Pinpoint the cell where the given text exists, returning its [X, Y] midpoint coordinate. 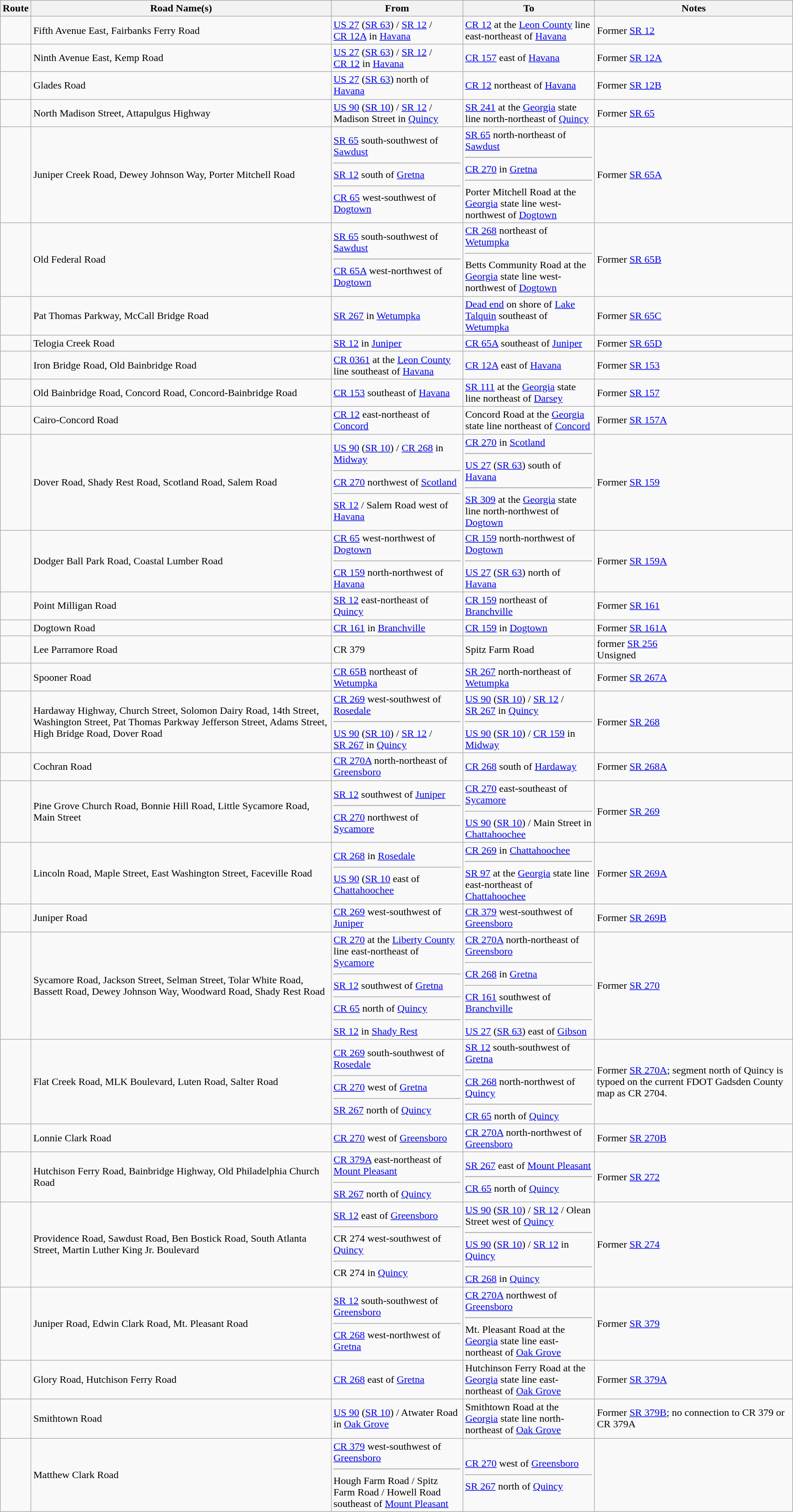
SR 267 north-northeast of Wetumpka [529, 677]
CR 268 south of Hardaway [529, 767]
CR 153 southeast of Havana [397, 392]
Lee Parramore Road [181, 650]
US 27 (SR 63) / SR 12 / CR 12A in Havana [397, 31]
CR 159 northeast of Branchville [529, 606]
SR 12 south-southwest of GreensboroCR 268 west-northwest of Gretna [397, 1323]
Former SR 159 [694, 482]
Former SR 65A [694, 175]
US 90 (SR 10) / SR 12 / Madison Street in Quincy [397, 113]
Lonnie Clark Road [181, 1138]
Former SR 270A; segment north of Quincy is typoed on the current FDOT Gadsden County map as CR 2704. [694, 1082]
Spitz Farm Road [529, 650]
Former SR 269 [694, 811]
Smithtown Road at the Georgia state line north-northeast of Oak Grove [529, 1419]
SR 12 in Juniper [397, 343]
CR 270 east-southeast of SycamoreUS 90 (SR 10) / Main Street in Chattahoochee [529, 811]
SR 111 at the Georgia state line northeast of Darsey [529, 392]
SR 12 east-northeast of Quincy [397, 606]
Ninth Avenue East, Kemp Road [181, 58]
Old Bainbridge Road, Concord Road, Concord-Bainbridge Road [181, 392]
CR 65B northeast of Wetumpka [397, 677]
SR 241 at the Georgia state line north-northeast of Quincy [529, 113]
Former SR 159A [694, 561]
SR 65 south-southwest of SawdustSR 12 south of GretnaCR 65 west-southwest of Dogtown [397, 175]
CR 270 in ScotlandUS 27 (SR 63) south of HavanaSR 309 at the Georgia state line north-northwest of Dogtown [529, 482]
Glades Road [181, 86]
CR 157 east of Havana [529, 58]
Iron Bridge Road, Old Bainbridge Road [181, 365]
US 90 (SR 10) / SR 12 / Olean Street west of QuincyUS 90 (SR 10) / SR 12 in QuincyCR 268 in Quincy [529, 1244]
Former SR 153 [694, 365]
Dead end on shore of Lake Talquin southeast of Wetumpka [529, 316]
SR 12 south-southwest of GretnaCR 268 north-northwest of QuincyCR 65 north of Quincy [529, 1082]
US 90 (SR 10) / SR 12 / SR 267 in QuincyUS 90 (SR 10) / CR 159 in Midway [529, 722]
Former SR 12A [694, 58]
Former SR 65B [694, 259]
Matthew Clark Road [181, 1475]
Old Federal Road [181, 259]
CR 159 in Dogtown [529, 628]
Sycamore Road, Jackson Street, Selman Street, Tolar White Road, Bassett Road, Dewey Johnson Way, Woodward Road, Shady Rest Road [181, 985]
CR 269 in ChattahoocheeSR 97 at the Georgia state line east-northeast of Chattahoochee [529, 873]
Former SR 65C [694, 316]
Dogtown Road [181, 628]
CR 379A east-northeast of Mount PleasantSR 267 north of Quincy [397, 1177]
CR 269 west-southwest of RosedaleUS 90 (SR 10) / SR 12 / SR 267 in Quincy [397, 722]
Lincoln Road, Maple Street, East Washington Street, Faceville Road [181, 873]
From [397, 8]
CR 270 at the Liberty County line east-northeast of SycamoreSR 12 southwest of GretnaCR 65 north of QuincySR 12 in Shady Rest [397, 985]
CR 161 in Branchville [397, 628]
SR 267 in Wetumpka [397, 316]
Dover Road, Shady Rest Road, Scotland Road, Salem Road [181, 482]
CR 12A east of Havana [529, 365]
Former SR 268 [694, 722]
Former SR 161 [694, 606]
CR 270A north-northeast of Greensboro [397, 767]
CR 269 west-southwest of Juniper [397, 918]
To [529, 8]
CR 270A north-northwest of Greensboro [529, 1138]
Former SR 269B [694, 918]
CR 270A north-northeast of GreensboroCR 268 in GretnaCR 161 southwest of BranchvilleUS 27 (SR 63) east of Gibson [529, 985]
Smithtown Road [181, 1419]
CR 65A southeast of Juniper [529, 343]
Former SR 267A [694, 677]
Former SR 269A [694, 873]
Hutchison Ferry Road, Bainbridge Highway, Old Philadelphia Church Road [181, 1177]
Former SR 379A [694, 1380]
Former SR 157 [694, 392]
Point Milligan Road [181, 606]
CR 270 west of GreensboroSR 267 north of Quincy [529, 1475]
former SR 256Unsigned [694, 650]
US 90 (SR 10) / Atwater Road in Oak Grove [397, 1419]
Dodger Ball Park Road, Coastal Lumber Road [181, 561]
Providence Road, Sawdust Road, Ben Bostick Road, South Atlanta Street, Martin Luther King Jr. Boulevard [181, 1244]
Pine Grove Church Road, Bonnie Hill Road, Little Sycamore Road, Main Street [181, 811]
CR 12 at the Leon County line east-northeast of Havana [529, 31]
Notes [694, 8]
Telogia Creek Road [181, 343]
Pat Thomas Parkway, McCall Bridge Road [181, 316]
CR 270A northwest of GreensboroMt. Pleasant Road at the Georgia state line east-northeast of Oak Grove [529, 1323]
Juniper Road, Edwin Clark Road, Mt. Pleasant Road [181, 1323]
Former SR 274 [694, 1244]
CR 12 east-northeast of Concord [397, 420]
SR 267 east of Mount PleasantCR 65 north of Quincy [529, 1177]
Concord Road at the Georgia state line northeast of Concord [529, 420]
Spooner Road [181, 677]
Juniper Road [181, 918]
SR 12 southwest of JuniperCR 270 northwest of Sycamore [397, 811]
CR 0361 at the Leon County line southeast of Havana [397, 365]
Hutchinson Ferry Road at the Georgia state line east-northeast of Oak Grove [529, 1380]
Former SR 272 [694, 1177]
Former SR 12B [694, 86]
Former SR 12 [694, 31]
Former SR 379B; no connection to CR 379 or CR 379A [694, 1419]
CR 268 in RosedaleUS 90 (SR 10 east of Chattahoochee [397, 873]
Former SR 161A [694, 628]
Juniper Creek Road, Dewey Johnson Way, Porter Mitchell Road [181, 175]
US 90 (SR 10) / CR 268 in MidwayCR 270 northwest of ScotlandSR 12 / Salem Road west of Havana [397, 482]
SR 65 south-southwest of SawdustCR 65A west-northwest of Dogtown [397, 259]
Glory Road, Hutchison Ferry Road [181, 1380]
SR 65 north-northeast of SawdustCR 270 in GretnaPorter Mitchell Road at the Georgia state line west-northwest of Dogtown [529, 175]
Cairo-Concord Road [181, 420]
North Madison Street, Attapulgus Highway [181, 113]
CR 65 west-northwest of DogtownCR 159 north-northwest of Havana [397, 561]
Flat Creek Road, MLK Boulevard, Luten Road, Salter Road [181, 1082]
CR 12 northeast of Havana [529, 86]
CR 268 east of Gretna [397, 1380]
CR 159 north-northwest of DogtownUS 27 (SR 63) north of Havana [529, 561]
Former SR 268A [694, 767]
CR 269 south-southwest of RosedaleCR 270 west of GretnaSR 267 north of Quincy [397, 1082]
CR 268 northeast of WetumpkaBetts Community Road at the Georgia state line west-northwest of Dogtown [529, 259]
Former SR 379 [694, 1323]
CR 379 [397, 650]
Former SR 65D [694, 343]
Former SR 65 [694, 113]
US 27 (SR 63) north of Havana [397, 86]
Cochran Road [181, 767]
CR 270 west of Greensboro [397, 1138]
CR 379 west-southwest of Greensboro [529, 918]
Former SR 157A [694, 420]
Former SR 270B [694, 1138]
CR 379 west-southwest of GreensboroHough Farm Road / Spitz Farm Road / Howell Road southeast of Mount Pleasant [397, 1475]
Fifth Avenue East, Fairbanks Ferry Road [181, 31]
US 27 (SR 63) / SR 12 / CR 12 in Havana [397, 58]
Former SR 270 [694, 985]
SR 12 east of GreensboroCR 274 west-southwest of QuincyCR 274 in Quincy [397, 1244]
Road Name(s) [181, 8]
Route [16, 8]
